Provide the [X, Y] coordinate of the cell's center where the given text is located.  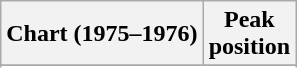
Peakposition [249, 34]
Chart (1975–1976) [102, 34]
